Scan for the cell matching the given text and deliver its [X, Y] coordinate at center. 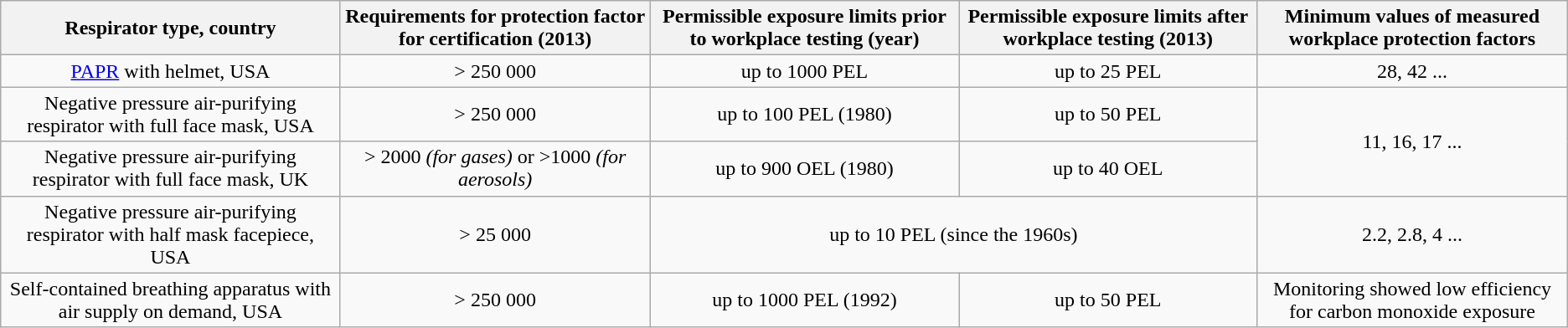
Requirements for protection factor for certification (2013) [495, 28]
Negative pressure air-purifying respirator with full face mask, USA [171, 114]
2.2, 2.8, 4 ... [1412, 234]
28, 42 ... [1412, 71]
Self-contained breathing apparatus with air supply on demand, USA [171, 300]
> 25 000 [495, 234]
> 2000 (for gases) or >1000 (for aerosols) [495, 169]
Monitoring showed low efficiency for carbon monoxide exposure [1412, 300]
PAPR with helmet, USA [171, 71]
up to 900 OEL (1980) [804, 169]
Permissible exposure limits prior to workplace testing (year) [804, 28]
up to 25 PEL [1108, 71]
up to 1000 PEL (1992) [804, 300]
up to 10 PEL (since the 1960s) [953, 234]
Minimum values of measured workplace protection factors [1412, 28]
Negative pressure air-purifying respirator with half mask facepiece, USA [171, 234]
Respirator type, country [171, 28]
Negative pressure air-purifying respirator with full face mask, UK [171, 169]
11, 16, 17 ... [1412, 141]
Permissible exposure limits after workplace testing (2013) [1108, 28]
up to 1000 PEL [804, 71]
up to 40 OEL [1108, 169]
up to 100 PEL (1980) [804, 114]
